Search for the cell housing the specified text and yield its [X, Y] center coordinate. 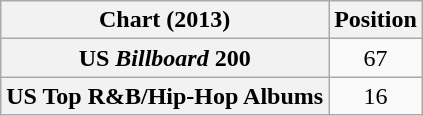
US Top R&B/Hip-Hop Albums [165, 96]
Chart (2013) [165, 20]
67 [376, 58]
16 [376, 96]
US Billboard 200 [165, 58]
Position [376, 20]
